Search for the cell housing the specified text and yield its (x, y) center coordinate. 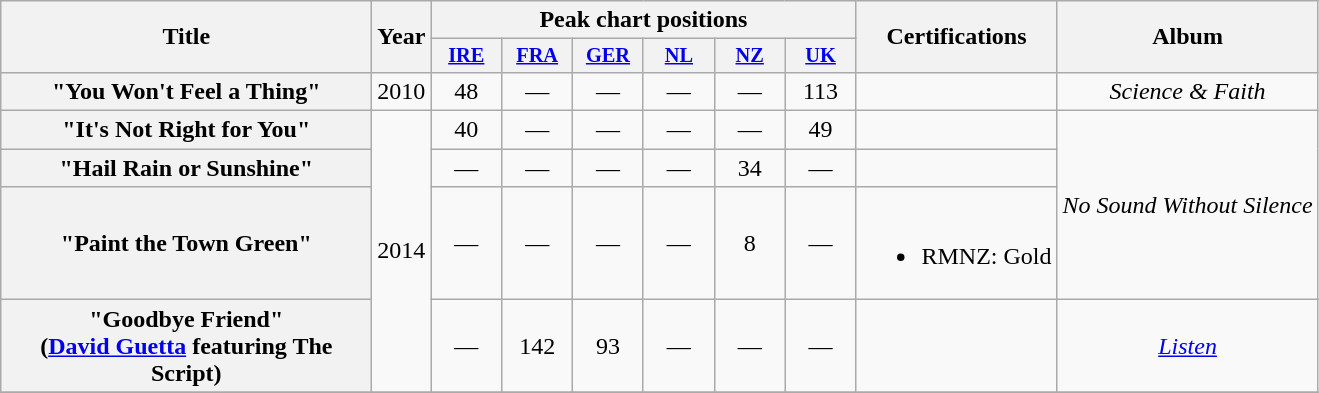
Title (186, 37)
"Paint the Town Green" (186, 244)
34 (750, 168)
Year (402, 37)
8 (750, 244)
RMNZ: Gold (956, 244)
"Hail Rain or Sunshine" (186, 168)
Certifications (956, 37)
"Goodbye Friend"(David Guetta featuring The Script) (186, 346)
UK (820, 56)
49 (820, 130)
Listen (1188, 346)
2010 (402, 91)
No Sound Without Silence (1188, 206)
93 (608, 346)
GER (608, 56)
FRA (538, 56)
142 (538, 346)
Science & Faith (1188, 91)
IRE (466, 56)
NL (678, 56)
"It's Not Right for You" (186, 130)
113 (820, 91)
NZ (750, 56)
40 (466, 130)
Peak chart positions (644, 20)
2014 (402, 252)
Album (1188, 37)
48 (466, 91)
"You Won't Feel a Thing" (186, 91)
